Identify which cell holds the provided text, then report its [x, y] central coordinate. 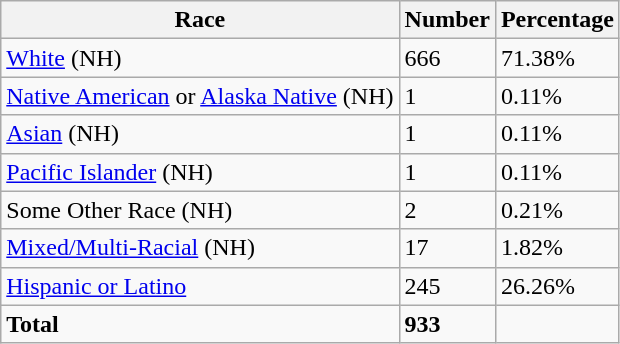
White (NH) [200, 58]
Race [200, 20]
0.21% [557, 210]
Total [200, 324]
2 [447, 210]
17 [447, 248]
666 [447, 58]
Mixed/Multi-Racial (NH) [200, 248]
26.26% [557, 286]
Percentage [557, 20]
Some Other Race (NH) [200, 210]
1.82% [557, 248]
Asian (NH) [200, 134]
Pacific Islander (NH) [200, 172]
245 [447, 286]
Number [447, 20]
71.38% [557, 58]
933 [447, 324]
Hispanic or Latino [200, 286]
Native American or Alaska Native (NH) [200, 96]
